From the cell containing the given text, extract its center point as [X, Y] coordinate. 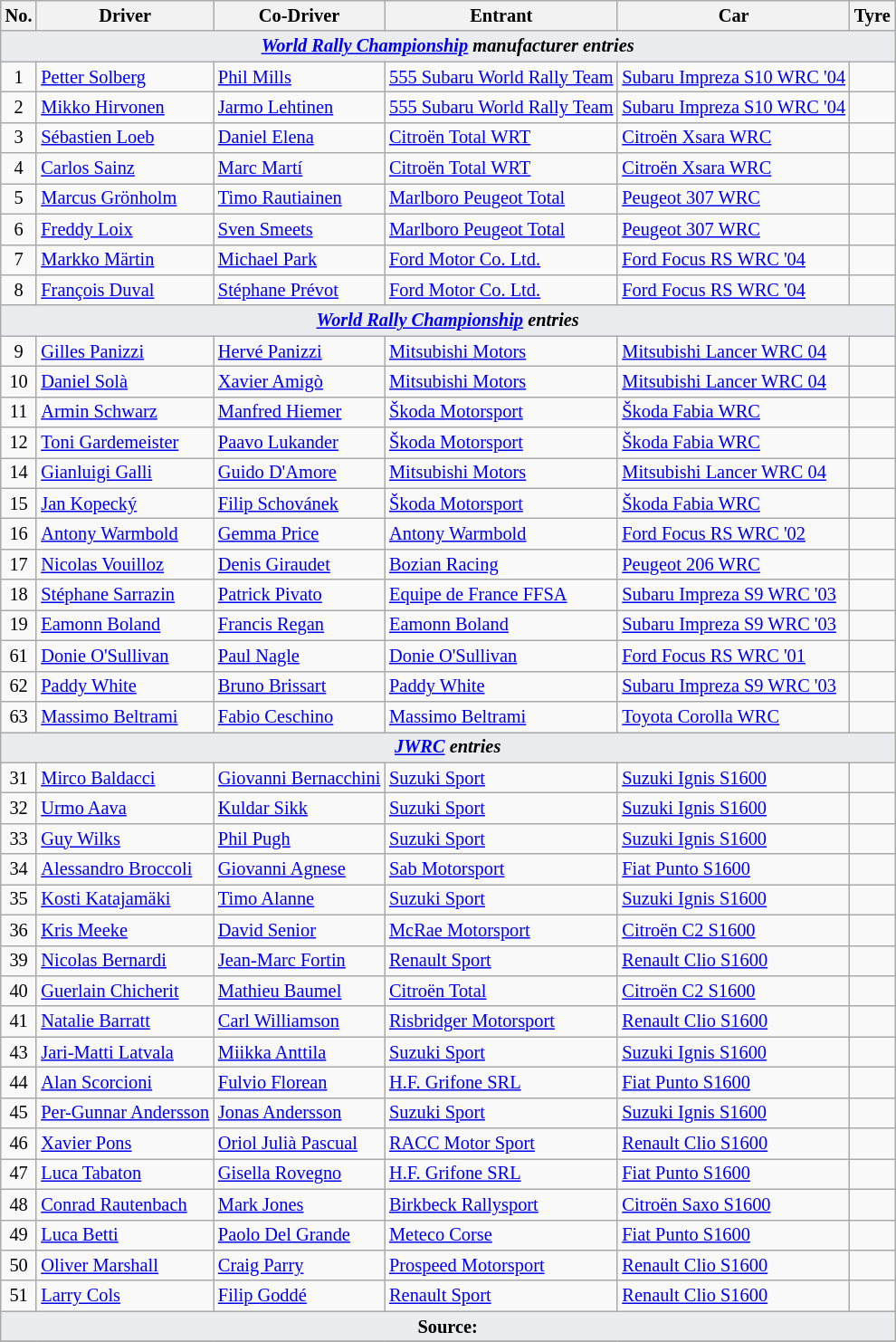
Francis Regan [299, 625]
Source: [448, 1327]
63 [19, 716]
33 [19, 839]
46 [19, 1144]
Tyre [872, 15]
Jonas Andersson [299, 1113]
Xavier Pons [125, 1144]
36 [19, 930]
Birkbeck Rallysport [501, 1204]
Guy Wilks [125, 839]
Entrant [501, 15]
15 [19, 503]
Paul Nagle [299, 656]
Fabio Ceschino [299, 716]
Larry Cols [125, 1296]
Markko Märtin [125, 260]
Hervé Panizzi [299, 351]
51 [19, 1296]
Mathieu Baumel [299, 991]
40 [19, 991]
Nicolas Vouilloz [125, 564]
16 [19, 533]
Phil Pugh [299, 839]
12 [19, 443]
Carl Williamson [299, 1021]
No. [19, 15]
Marcus Grönholm [125, 198]
31 [19, 778]
6 [19, 229]
61 [19, 656]
Meteco Corse [501, 1235]
Marc Martí [299, 168]
Timo Alanne [299, 899]
Sven Smeets [299, 229]
Carlos Sainz [125, 168]
Gisella Rovegno [299, 1174]
5 [19, 198]
Conrad Rautenbach [125, 1204]
McRae Motorsport [501, 930]
Stéphane Prévot [299, 290]
Patrick Pivato [299, 595]
Kuldar Sikk [299, 808]
Jean-Marc Fortin [299, 961]
JWRC entries [448, 747]
Kosti Katajamäki [125, 899]
32 [19, 808]
Denis Giraudet [299, 564]
Oriol Julià Pascual [299, 1144]
Jan Kopecký [125, 503]
10 [19, 381]
Timo Rautiainen [299, 198]
Daniel Solà [125, 381]
35 [19, 899]
62 [19, 686]
Sab Motorsport [501, 869]
Craig Parry [299, 1265]
Freddy Loix [125, 229]
9 [19, 351]
Giovanni Agnese [299, 869]
Equipe de France FFSA [501, 595]
39 [19, 961]
Alessandro Broccoli [125, 869]
50 [19, 1265]
17 [19, 564]
Jari-Matti Latvala [125, 1052]
48 [19, 1204]
Toyota Corolla WRC [733, 716]
Toni Gardemeister [125, 443]
Petter Solberg [125, 77]
2 [19, 107]
1 [19, 77]
Citroën Total [501, 991]
4 [19, 168]
Prospeed Motorsport [501, 1265]
Phil Mills [299, 77]
Jarmo Lehtinen [299, 107]
44 [19, 1082]
Co-Driver [299, 15]
8 [19, 290]
41 [19, 1021]
Kris Meeke [125, 930]
Mikko Hirvonen [125, 107]
Manfred Hiemer [299, 412]
Bruno Brissart [299, 686]
45 [19, 1113]
19 [19, 625]
Oliver Marshall [125, 1265]
Fulvio Florean [299, 1082]
Xavier Amigò [299, 381]
Risbridger Motorsport [501, 1021]
Stéphane Sarrazin [125, 595]
Luca Betti [125, 1235]
Mark Jones [299, 1204]
Ford Focus RS WRC '01 [733, 656]
49 [19, 1235]
David Senior [299, 930]
18 [19, 595]
14 [19, 473]
3 [19, 138]
43 [19, 1052]
Paavo Lukander [299, 443]
34 [19, 869]
World Rally Championship manufacturer entries [448, 46]
Guerlain Chicherit [125, 991]
Bozian Racing [501, 564]
Mirco Baldacci [125, 778]
Luca Tabaton [125, 1174]
Natalie Barratt [125, 1021]
Daniel Elena [299, 138]
Citroën Saxo S1600 [733, 1204]
Filip Schovánek [299, 503]
Nicolas Bernardi [125, 961]
Paolo Del Grande [299, 1235]
Ford Focus RS WRC '02 [733, 533]
Urmo Aava [125, 808]
Gilles Panizzi [125, 351]
Giovanni Bernacchini [299, 778]
Per-Gunnar Andersson [125, 1113]
Michael Park [299, 260]
Driver [125, 15]
Miikka Anttila [299, 1052]
7 [19, 260]
Alan Scorcioni [125, 1082]
Sébastien Loeb [125, 138]
François Duval [125, 290]
RACC Motor Sport [501, 1144]
Car [733, 15]
11 [19, 412]
Peugeot 206 WRC [733, 564]
47 [19, 1174]
Guido D'Amore [299, 473]
Gemma Price [299, 533]
Filip Goddé [299, 1296]
World Rally Championship entries [448, 321]
Gianluigi Galli [125, 473]
Armin Schwarz [125, 412]
